From the cell containing the given text, extract its center point as (x, y) coordinate. 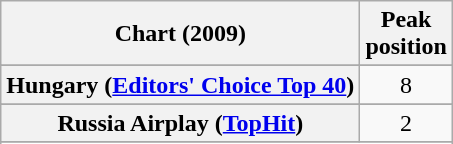
Hungary (Editors' Choice Top 40) (180, 85)
2 (406, 123)
Russia Airplay (TopHit) (180, 123)
8 (406, 85)
Peakposition (406, 34)
Chart (2009) (180, 34)
